Output the (X, Y) coordinate of the center of the cell containing the given text.  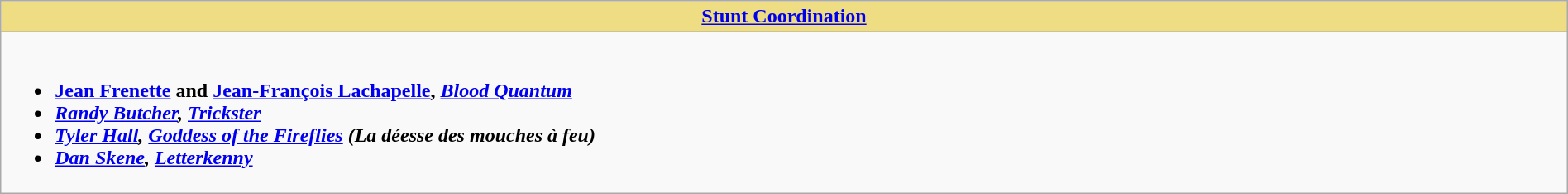
Stunt Coordination (784, 17)
